Identify which cell holds the provided text, then report its [x, y] central coordinate. 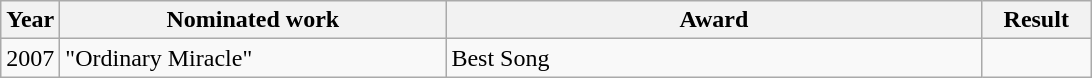
2007 [30, 58]
Year [30, 20]
"Ordinary Miracle" [253, 58]
Award [714, 20]
Best Song [714, 58]
Result [1036, 20]
Nominated work [253, 20]
